Return (x, y) of the center of cell containing provided text 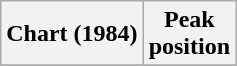
Chart (1984) (72, 34)
Peakposition (189, 34)
